Locate the cell with the specified text and output its [X, Y] center coordinate. 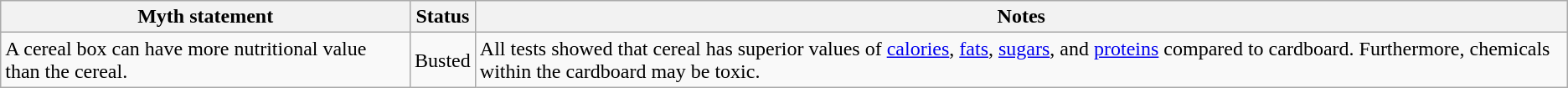
Status [443, 17]
Myth statement [206, 17]
Notes [1021, 17]
A cereal box can have more nutritional value than the cereal. [206, 60]
Busted [443, 60]
